Detect which cell encompasses the target text, then output its [X, Y] center coordinate. 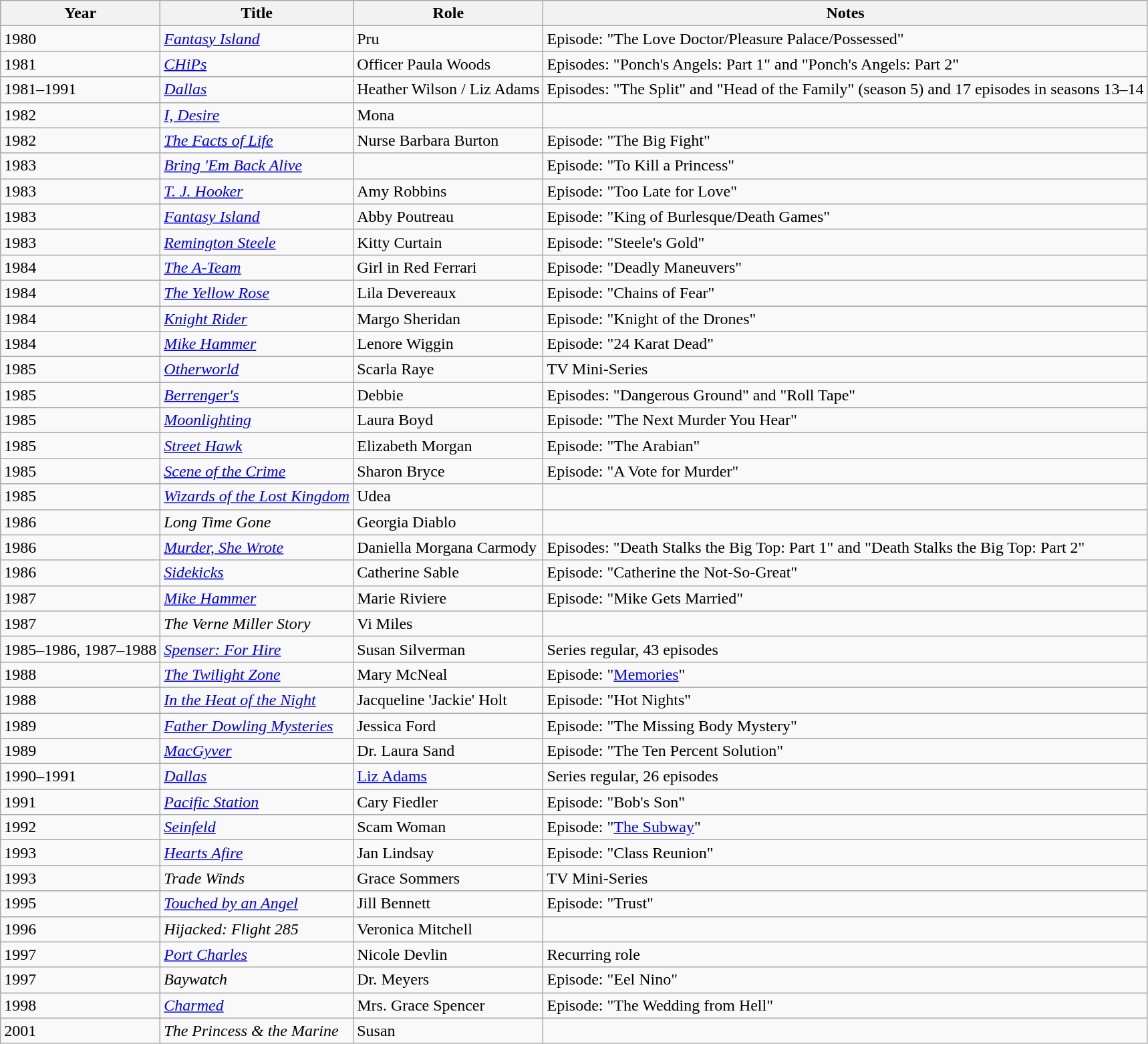
Otherworld [257, 370]
Episode: "The Ten Percent Solution" [845, 751]
Knight Rider [257, 319]
Murder, She Wrote [257, 547]
Hijacked: Flight 285 [257, 929]
Hearts Afire [257, 853]
Episode: "King of Burlesque/Death Games" [845, 217]
Berrenger's [257, 395]
Episode: "The Love Doctor/Pleasure Palace/Possessed" [845, 39]
Title [257, 13]
1981–1991 [80, 90]
Series regular, 26 episodes [845, 777]
The Twilight Zone [257, 674]
1996 [80, 929]
1990–1991 [80, 777]
Episode: "Catherine the Not-So-Great" [845, 573]
Wizards of the Lost Kingdom [257, 497]
Scam Woman [448, 827]
Episodes: "Dangerous Ground" and "Roll Tape" [845, 395]
Touched by an Angel [257, 904]
1980 [80, 39]
Seinfeld [257, 827]
Episode: "Bob's Son" [845, 802]
T. J. Hooker [257, 191]
Episode: "Too Late for Love" [845, 191]
Father Dowling Mysteries [257, 725]
Mrs. Grace Spencer [448, 1005]
Jill Bennett [448, 904]
Amy Robbins [448, 191]
Kitty Curtain [448, 242]
Episode: "Knight of the Drones" [845, 319]
Liz Adams [448, 777]
Episode: "The Big Fight" [845, 140]
Scarla Raye [448, 370]
The Princess & the Marine [257, 1031]
Episode: "Trust" [845, 904]
CHiPs [257, 64]
Nurse Barbara Burton [448, 140]
Episode: "The Missing Body Mystery" [845, 725]
Bring 'Em Back Alive [257, 166]
Charmed [257, 1005]
MacGyver [257, 751]
Episode: "Eel Nino" [845, 980]
1998 [80, 1005]
Grace Sommers [448, 878]
Sidekicks [257, 573]
Episode: "The Wedding from Hell" [845, 1005]
The Facts of Life [257, 140]
Episodes: "Death Stalks the Big Top: Part 1" and "Death Stalks the Big Top: Part 2" [845, 547]
Episode: "Steele's Gold" [845, 242]
1991 [80, 802]
Jacqueline 'Jackie' Holt [448, 700]
Street Hawk [257, 446]
Susan Silverman [448, 649]
Episode: "The Next Murder You Hear" [845, 420]
Episodes: "The Split" and "Head of the Family" (season 5) and 17 episodes in seasons 13–14 [845, 90]
Episode: "Hot Nights" [845, 700]
Abby Poutreau [448, 217]
Episode: "24 Karat Dead" [845, 344]
2001 [80, 1031]
Lila Devereaux [448, 293]
Trade Winds [257, 878]
1992 [80, 827]
Udea [448, 497]
The Verne Miller Story [257, 624]
Role [448, 13]
Laura Boyd [448, 420]
Mona [448, 115]
1981 [80, 64]
Marie Riviere [448, 598]
Pru [448, 39]
Veronica Mitchell [448, 929]
Nicole Devlin [448, 954]
Mary McNeal [448, 674]
Notes [845, 13]
Year [80, 13]
The Yellow Rose [257, 293]
Episode: "Class Reunion" [845, 853]
Episodes: "Ponch's Angels: Part 1" and "Ponch's Angels: Part 2" [845, 64]
Catherine Sable [448, 573]
Episode: "A Vote for Murder" [845, 471]
Girl in Red Ferrari [448, 267]
Margo Sheridan [448, 319]
Episode: "Mike Gets Married" [845, 598]
Episode: "The Arabian" [845, 446]
Pacific Station [257, 802]
Jessica Ford [448, 725]
Lenore Wiggin [448, 344]
Elizabeth Morgan [448, 446]
The A-Team [257, 267]
Scene of the Crime [257, 471]
Episode: "Deadly Maneuvers" [845, 267]
Episode: "To Kill a Princess" [845, 166]
Daniella Morgana Carmody [448, 547]
Episode: "Chains of Fear" [845, 293]
Spenser: For Hire [257, 649]
I, Desire [257, 115]
Officer Paula Woods [448, 64]
Jan Lindsay [448, 853]
Series regular, 43 episodes [845, 649]
Heather Wilson / Liz Adams [448, 90]
In the Heat of the Night [257, 700]
Cary Fiedler [448, 802]
Port Charles [257, 954]
Debbie [448, 395]
Sharon Bryce [448, 471]
Baywatch [257, 980]
Dr. Laura Sand [448, 751]
Dr. Meyers [448, 980]
1985–1986, 1987–1988 [80, 649]
Recurring role [845, 954]
Remington Steele [257, 242]
Moonlighting [257, 420]
Georgia Diablo [448, 522]
Long Time Gone [257, 522]
1995 [80, 904]
Episode: "Memories" [845, 674]
Vi Miles [448, 624]
Episode: "The Subway" [845, 827]
Susan [448, 1031]
